Detect which cell encompasses the target text, then output its [X, Y] center coordinate. 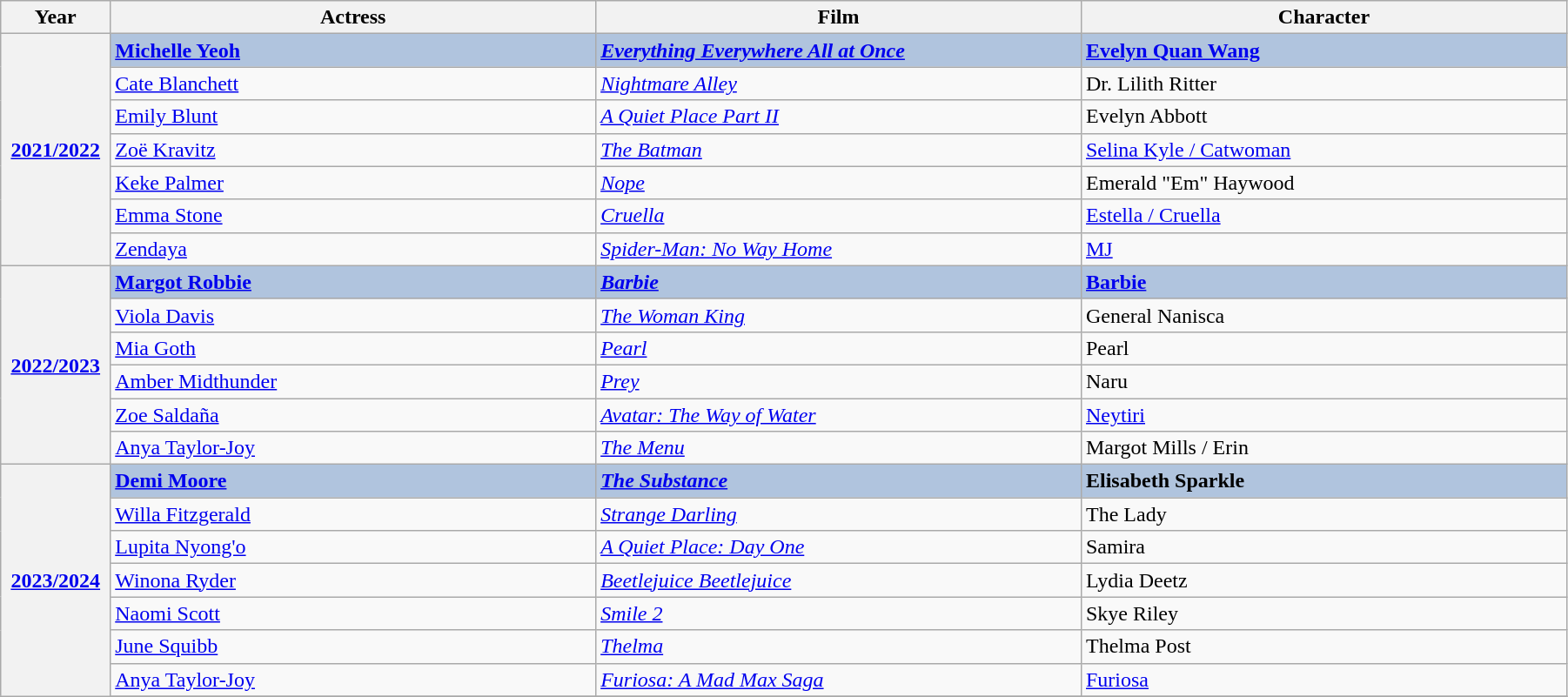
Evelyn Quan Wang [1323, 50]
Estella / Cruella [1323, 216]
Dr. Lilith Ritter [1323, 84]
Zoe Saldaña [353, 415]
Elisabeth Sparkle [1323, 481]
Avatar: The Way of Water [839, 415]
Smile 2 [839, 613]
The Substance [839, 481]
Margot Robbie [353, 282]
Thelma [839, 647]
The Batman [839, 150]
2022/2023 [56, 365]
Thelma Post [1323, 647]
Nope [839, 183]
Keke Palmer [353, 183]
A Quiet Place Part II [839, 117]
Willa Fitzgerald [353, 514]
The Menu [839, 448]
Neytiri [1323, 415]
The Woman King [839, 315]
Samira [1323, 547]
Naru [1323, 381]
Emily Blunt [353, 117]
Emerald "Em" Haywood [1323, 183]
Amber Midthunder [353, 381]
Zendaya [353, 249]
Demi Moore [353, 481]
Mia Goth [353, 348]
Naomi Scott [353, 613]
Selina Kyle / Catwoman [1323, 150]
MJ [1323, 249]
Lupita Nyong'o [353, 547]
Spider-Man: No Way Home [839, 249]
Prey [839, 381]
June Squibb [353, 647]
Cruella [839, 216]
Michelle Yeoh [353, 50]
Strange Darling [839, 514]
Furiosa: A Mad Max Saga [839, 680]
Viola Davis [353, 315]
Skye Riley [1323, 613]
Actress [353, 17]
Everything Everywhere All at Once [839, 50]
Furiosa [1323, 680]
Year [56, 17]
2021/2022 [56, 150]
2023/2024 [56, 580]
General Nanisca [1323, 315]
Emma Stone [353, 216]
Zoë Kravitz [353, 150]
Beetlejuice Beetlejuice [839, 580]
Margot Mills / Erin [1323, 448]
Film [839, 17]
Character [1323, 17]
Lydia Deetz [1323, 580]
Winona Ryder [353, 580]
Nightmare Alley [839, 84]
The Lady [1323, 514]
A Quiet Place: Day One [839, 547]
Cate Blanchett [353, 84]
Evelyn Abbott [1323, 117]
